Pinpoint the cell where the given text exists, returning its [X, Y] midpoint coordinate. 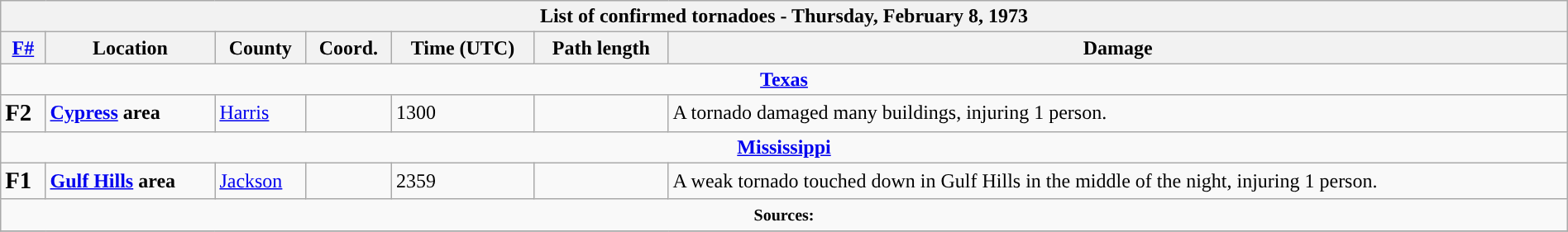
Jackson [261, 181]
Path length [600, 48]
Location [131, 48]
Sources: [784, 215]
1300 [462, 113]
Time (UTC) [462, 48]
2359 [462, 181]
F2 [23, 113]
Cypress area [131, 113]
Coord. [349, 48]
List of confirmed tornadoes - Thursday, February 8, 1973 [784, 17]
County [261, 48]
Damage [1118, 48]
Gulf Hills area [131, 181]
Harris [261, 113]
A weak tornado touched down in Gulf Hills in the middle of the night, injuring 1 person. [1118, 181]
Mississippi [784, 147]
A tornado damaged many buildings, injuring 1 person. [1118, 113]
F1 [23, 181]
F# [23, 48]
Texas [784, 79]
